Identify which cell holds the provided text, then report its [x, y] central coordinate. 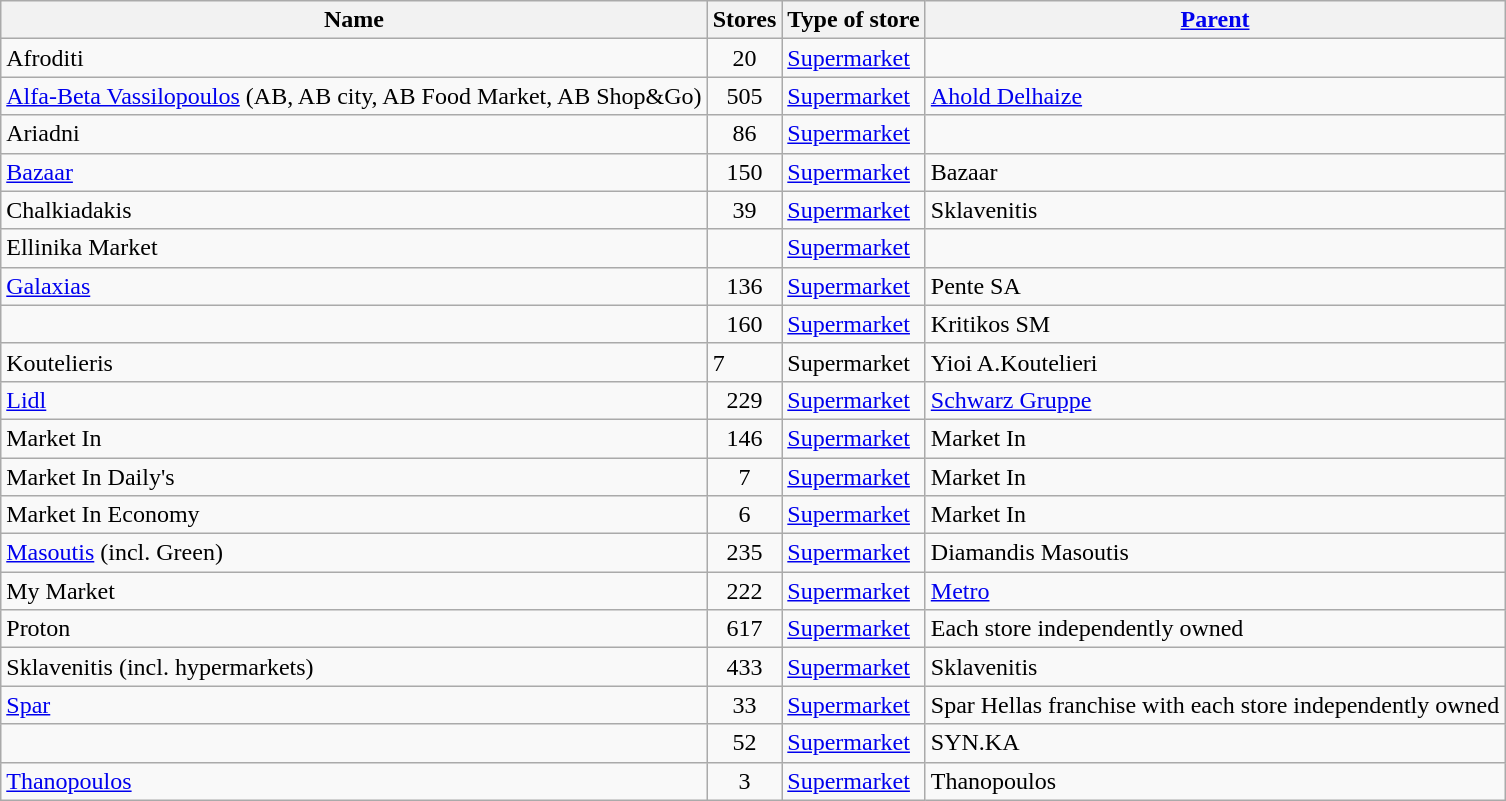
Parent [1215, 20]
33 [744, 705]
160 [744, 324]
3 [744, 781]
Chalkiadakis [354, 210]
Market In Daily's [354, 477]
150 [744, 172]
6 [744, 515]
146 [744, 438]
617 [744, 629]
Spar [354, 705]
Type of store [854, 20]
SYN.KA [1215, 743]
136 [744, 286]
229 [744, 400]
Stores [744, 20]
52 [744, 743]
Kritikos SM [1215, 324]
Ariadni [354, 134]
Koutelieris [354, 362]
222 [744, 591]
Alfa-Beta Vassilopoulos (AB, AB city, AB Food Market, AB Shop&Go) [354, 96]
Diamandis Masoutis [1215, 553]
Ellinika Market [354, 248]
Galaxias [354, 286]
Pente SA [1215, 286]
Market In Economy [354, 515]
Yioi A.Koutelieri [1215, 362]
Name [354, 20]
Ahold Delhaize [1215, 96]
Spar Hellas franchise with each store independently owned [1215, 705]
505 [744, 96]
Each store independently owned [1215, 629]
433 [744, 667]
20 [744, 58]
Proton [354, 629]
39 [744, 210]
Schwarz Gruppe [1215, 400]
Metro [1215, 591]
Afroditi [354, 58]
Masoutis (incl. Green) [354, 553]
86 [744, 134]
My Market [354, 591]
235 [744, 553]
Lidl [354, 400]
Sklavenitis (incl. hypermarkets) [354, 667]
